Return the (X, Y) coordinate for the center point of the cell that contains the specified text.  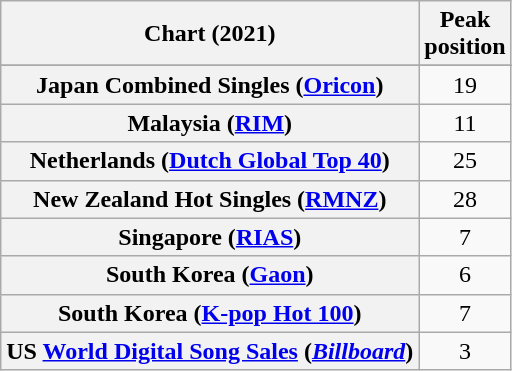
Netherlands (Dutch Global Top 40) (210, 161)
6 (465, 275)
South Korea (K-pop Hot 100) (210, 313)
US World Digital Song Sales (Billboard) (210, 351)
Singapore (RIAS) (210, 237)
28 (465, 199)
Malaysia (RIM) (210, 123)
Japan Combined Singles (Oricon) (210, 85)
3 (465, 351)
Peakposition (465, 34)
South Korea (Gaon) (210, 275)
New Zealand Hot Singles (RMNZ) (210, 199)
Chart (2021) (210, 34)
25 (465, 161)
19 (465, 85)
11 (465, 123)
